Scan for the cell matching the given text and deliver its (x, y) coordinate at center. 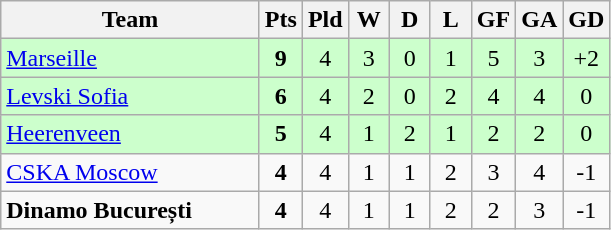
Pts (280, 20)
Levski Sofia (130, 96)
W (368, 20)
6 (280, 96)
9 (280, 58)
+2 (586, 58)
D (410, 20)
CSKA Moscow (130, 172)
Team (130, 20)
GA (540, 20)
GF (493, 20)
Dinamo București (130, 210)
Heerenveen (130, 134)
GD (586, 20)
Marseille (130, 58)
L (450, 20)
Pld (325, 20)
